Output the (X, Y) coordinate of the center of the cell containing the given text.  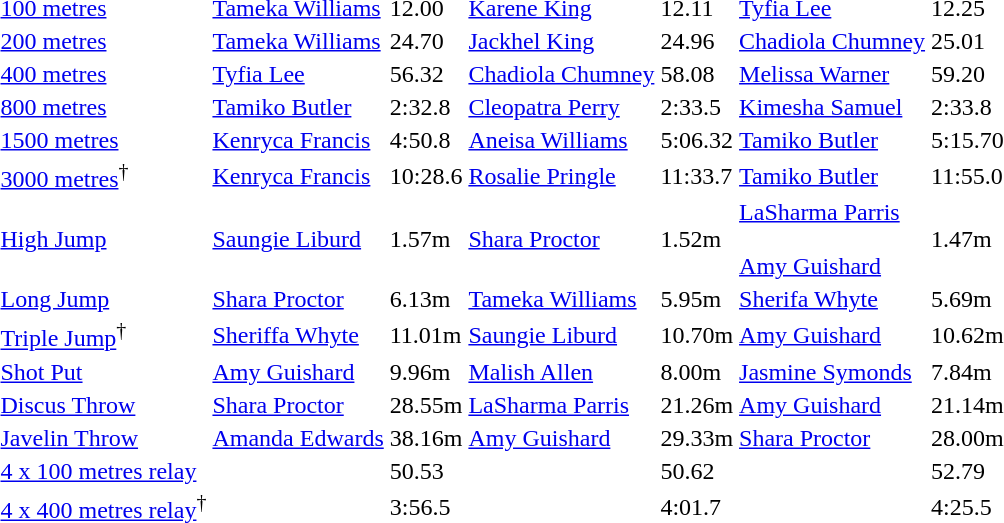
Kimesha Samuel (832, 107)
Amanda Edwards (298, 438)
50.53 (426, 471)
5.95m (697, 299)
29.33m (697, 438)
28.55m (426, 405)
Jackhel King (562, 41)
10.70m (697, 335)
8.00m (697, 372)
Sheriffa Whyte (298, 335)
Melissa Warner (832, 74)
24.70 (426, 41)
Tyfia Lee (298, 74)
1.52m (697, 239)
Rosalie Pringle (562, 176)
11:33.7 (697, 176)
4:50.8 (426, 140)
38.16m (426, 438)
24.96 (697, 41)
11.01m (426, 335)
2:33.5 (697, 107)
9.96m (426, 372)
58.08 (697, 74)
Sherifa Whyte (832, 299)
LaSharma Parris (562, 405)
6.13m (426, 299)
10:28.6 (426, 176)
LaSharma Parris Amy Guishard (832, 239)
Malish Allen (562, 372)
Aneisa Williams (562, 140)
2:32.8 (426, 107)
1.57m (426, 239)
56.32 (426, 74)
21.26m (697, 405)
Jasmine Symonds (832, 372)
Cleopatra Perry (562, 107)
50.62 (697, 471)
5:06.32 (697, 140)
